Return the (x, y) coordinate for the center point of the cell that contains the specified text.  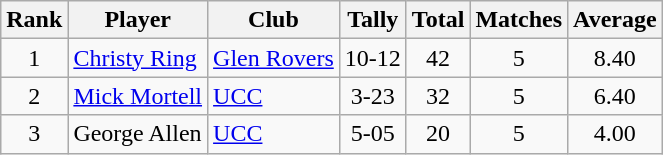
Glen Rovers (274, 58)
5-05 (372, 134)
Matches (519, 20)
Mick Mortell (138, 96)
George Allen (138, 134)
Christy Ring (138, 58)
1 (34, 58)
2 (34, 96)
32 (438, 96)
Player (138, 20)
Tally (372, 20)
Average (616, 20)
6.40 (616, 96)
3-23 (372, 96)
42 (438, 58)
10-12 (372, 58)
Club (274, 20)
Total (438, 20)
3 (34, 134)
8.40 (616, 58)
Rank (34, 20)
4.00 (616, 134)
20 (438, 134)
